Provide the (x, y) coordinate of the cell's center where the given text is located.  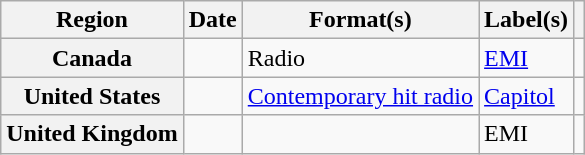
Radio (360, 58)
Region (92, 20)
Contemporary hit radio (360, 96)
Capitol (526, 96)
Label(s) (526, 20)
Date (212, 20)
United States (92, 96)
Canada (92, 58)
Format(s) (360, 20)
United Kingdom (92, 134)
